Provide the (x, y) coordinate of the cell's center where the given text is located.  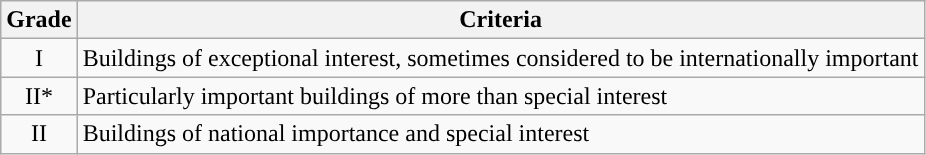
I (39, 58)
Buildings of exceptional interest, sometimes considered to be internationally important (500, 58)
Buildings of national importance and special interest (500, 134)
Grade (39, 20)
II (39, 134)
II* (39, 96)
Particularly important buildings of more than special interest (500, 96)
Criteria (500, 20)
